Search for the cell housing the specified text and yield its [x, y] center coordinate. 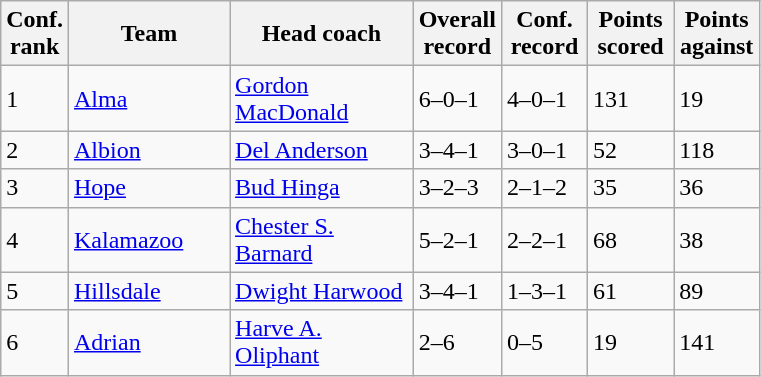
141 [717, 342]
5 [35, 291]
35 [631, 188]
0–5 [544, 342]
6 [35, 342]
3 [35, 188]
61 [631, 291]
Albion [148, 150]
Hillsdale [148, 291]
Team [148, 34]
2–6 [457, 342]
52 [631, 150]
118 [717, 150]
68 [631, 240]
Del Anderson [322, 150]
1 [35, 98]
36 [717, 188]
38 [717, 240]
1–3–1 [544, 291]
Kalamazoo [148, 240]
Conf. rank [35, 34]
3–2–3 [457, 188]
Adrian [148, 342]
Points against [717, 34]
4–0–1 [544, 98]
Points scored [631, 34]
Conf. record [544, 34]
Gordon MacDonald [322, 98]
89 [717, 291]
Hope [148, 188]
Alma [148, 98]
5–2–1 [457, 240]
2–1–2 [544, 188]
Dwight Harwood [322, 291]
4 [35, 240]
6–0–1 [457, 98]
Bud Hinga [322, 188]
Head coach [322, 34]
Overall record [457, 34]
131 [631, 98]
Chester S. Barnard [322, 240]
2–2–1 [544, 240]
2 [35, 150]
3–0–1 [544, 150]
Harve A. Oliphant [322, 342]
